Pinpoint the cell where the given text exists, returning its [x, y] midpoint coordinate. 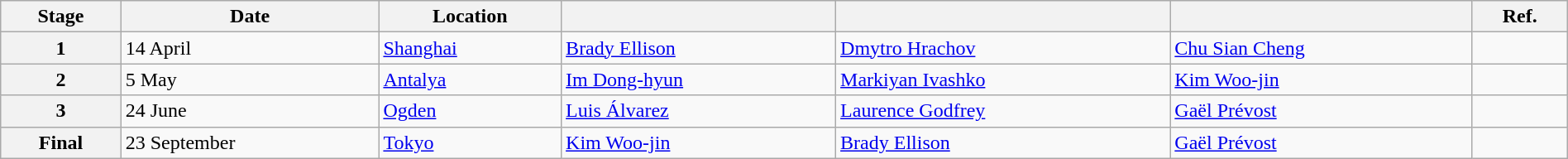
Im Dong-hyun [699, 79]
Ref. [1520, 17]
1 [61, 48]
Markiyan Ivashko [1003, 79]
Shanghai [470, 48]
23 September [250, 142]
24 June [250, 111]
Chu Sian Cheng [1322, 48]
3 [61, 111]
14 April [250, 48]
Luis Álvarez [699, 111]
Stage [61, 17]
Final [61, 142]
Date [250, 17]
Dmytro Hrachov [1003, 48]
2 [61, 79]
Location [470, 17]
5 May [250, 79]
Antalya [470, 79]
Laurence Godfrey [1003, 111]
Tokyo [470, 142]
Ogden [470, 111]
